Search for the cell housing the specified text and yield its [x, y] center coordinate. 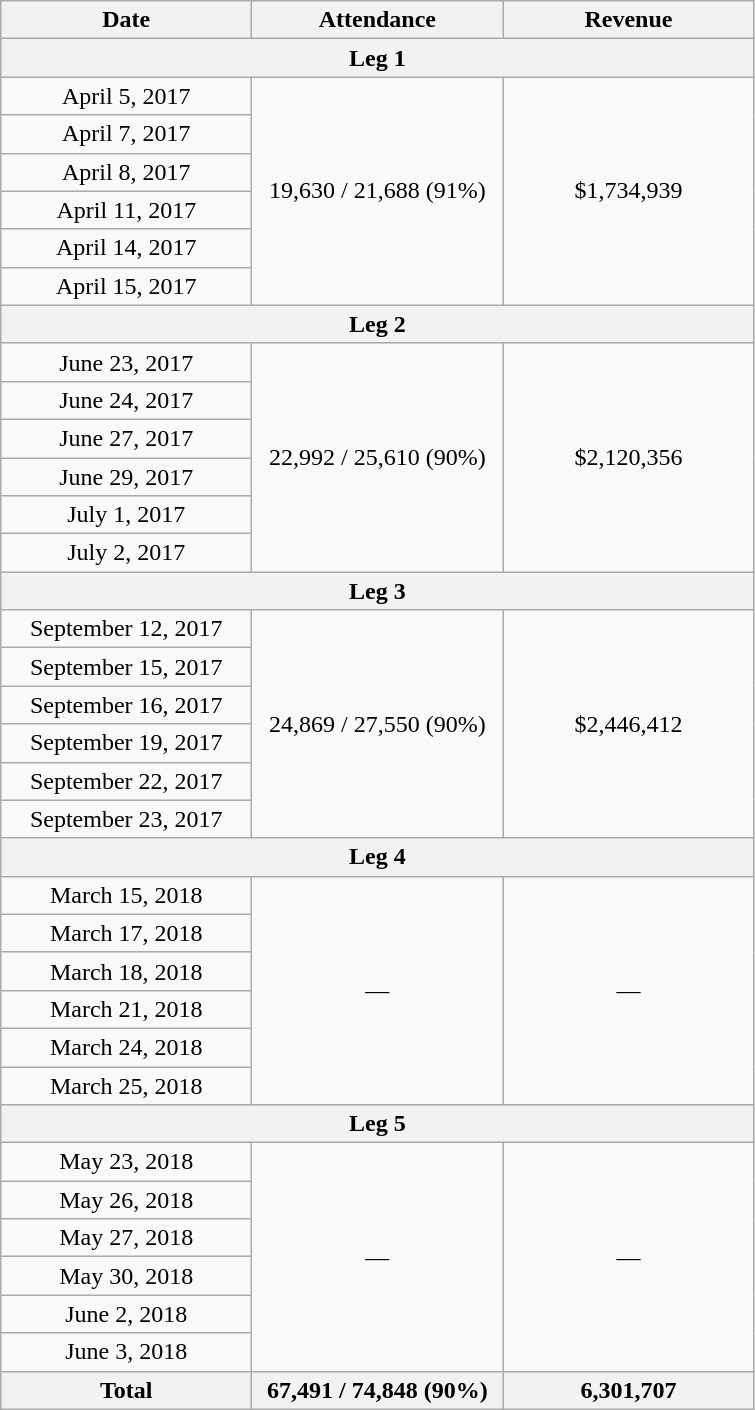
$1,734,939 [628, 191]
$2,120,356 [628, 457]
April 11, 2017 [126, 210]
Attendance [378, 20]
July 1, 2017 [126, 515]
May 23, 2018 [126, 1162]
Leg 2 [378, 324]
March 17, 2018 [126, 933]
March 25, 2018 [126, 1085]
June 2, 2018 [126, 1314]
April 7, 2017 [126, 134]
September 22, 2017 [126, 781]
April 5, 2017 [126, 96]
September 23, 2017 [126, 819]
April 15, 2017 [126, 286]
September 15, 2017 [126, 667]
24,869 / 27,550 (90%) [378, 724]
September 16, 2017 [126, 705]
Leg 5 [378, 1124]
March 24, 2018 [126, 1047]
Leg 4 [378, 857]
Leg 3 [378, 591]
19,630 / 21,688 (91%) [378, 191]
March 18, 2018 [126, 971]
June 29, 2017 [126, 477]
Revenue [628, 20]
Leg 1 [378, 58]
Date [126, 20]
April 8, 2017 [126, 172]
6,301,707 [628, 1390]
June 27, 2017 [126, 438]
$2,446,412 [628, 724]
July 2, 2017 [126, 553]
Total [126, 1390]
June 23, 2017 [126, 362]
May 27, 2018 [126, 1238]
March 15, 2018 [126, 895]
September 19, 2017 [126, 743]
September 12, 2017 [126, 629]
67,491 / 74,848 (90%) [378, 1390]
May 26, 2018 [126, 1200]
March 21, 2018 [126, 1009]
June 24, 2017 [126, 400]
22,992 / 25,610 (90%) [378, 457]
April 14, 2017 [126, 248]
June 3, 2018 [126, 1352]
May 30, 2018 [126, 1276]
